Pinpoint the cell where the given text exists, returning its [X, Y] midpoint coordinate. 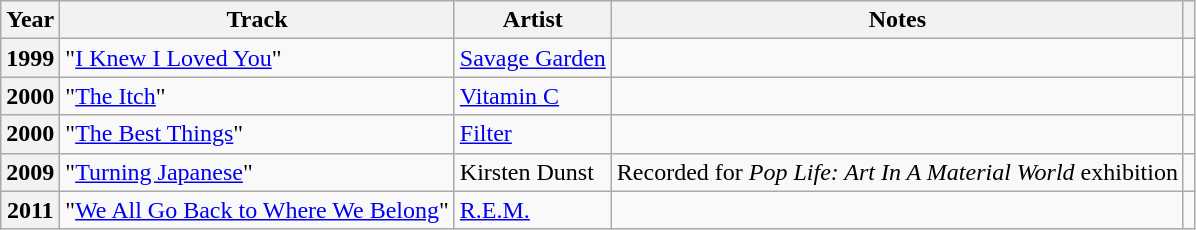
"The Itch" [257, 96]
2011 [30, 210]
2009 [30, 172]
Recorded for Pop Life: Art In A Material World exhibition [897, 172]
Track [257, 20]
"Turning Japanese" [257, 172]
Savage Garden [532, 58]
Kirsten Dunst [532, 172]
"We All Go Back to Where We Belong" [257, 210]
R.E.M. [532, 210]
Vitamin C [532, 96]
1999 [30, 58]
Notes [897, 20]
"The Best Things" [257, 134]
"I Knew I Loved You" [257, 58]
Filter [532, 134]
Year [30, 20]
Artist [532, 20]
